For the text-containing cell, return its midpoint in (x, y) coordinate format. 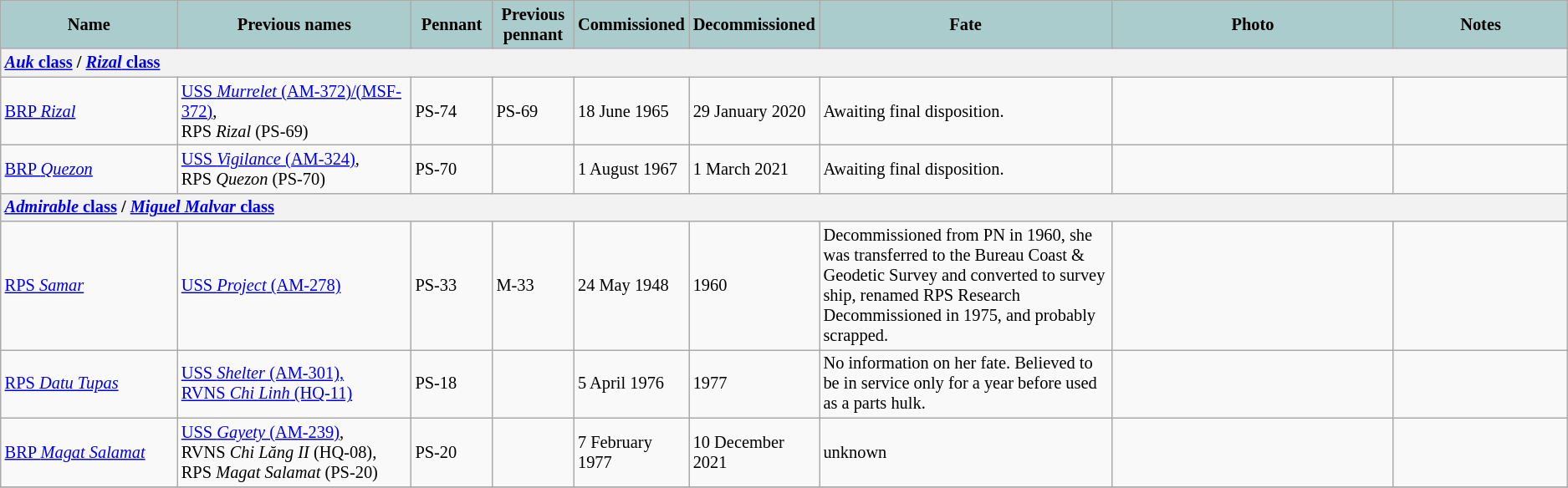
PS-20 (452, 452)
BRP Quezon (89, 169)
Commissioned (631, 24)
Notes (1480, 24)
1960 (754, 286)
Fate (966, 24)
10 December 2021 (754, 452)
Previous pennant (534, 24)
unknown (966, 452)
USS Project (AM-278) (294, 286)
USS Murrelet (AM-372)/(MSF-372),RPS Rizal (PS-69) (294, 111)
Name (89, 24)
PS-69 (534, 111)
Auk class / Rizal class (784, 63)
RPS Samar (89, 286)
USS Gayety (AM-239),RVNS Chi Lăng II (HQ-08),RPS Magat Salamat (PS-20) (294, 452)
24 May 1948 (631, 286)
Pennant (452, 24)
29 January 2020 (754, 111)
1977 (754, 384)
1 August 1967 (631, 169)
PS-33 (452, 286)
USS Shelter (AM-301),RVNS Chi Linh (HQ-11) (294, 384)
PS-74 (452, 111)
Decommissioned (754, 24)
PS-18 (452, 384)
M-33 (534, 286)
5 April 1976 (631, 384)
Photo (1253, 24)
No information on her fate. Believed to be in service only for a year before used as a parts hulk. (966, 384)
USS Vigilance (AM-324),RPS Quezon (PS-70) (294, 169)
7 February 1977 (631, 452)
1 March 2021 (754, 169)
Admirable class / Miguel Malvar class (784, 207)
18 June 1965 (631, 111)
PS-70 (452, 169)
BRP Magat Salamat (89, 452)
RPS Datu Tupas (89, 384)
BRP Rizal (89, 111)
Previous names (294, 24)
